Pinpoint the cell where the given text exists, returning its [X, Y] midpoint coordinate. 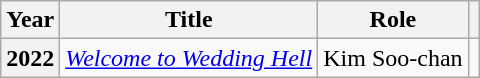
Welcome to Wedding Hell [189, 58]
2022 [30, 58]
Kim Soo-chan [393, 58]
Role [393, 20]
Year [30, 20]
Title [189, 20]
